Provide the (x, y) coordinate of the cell's center where the given text is located.  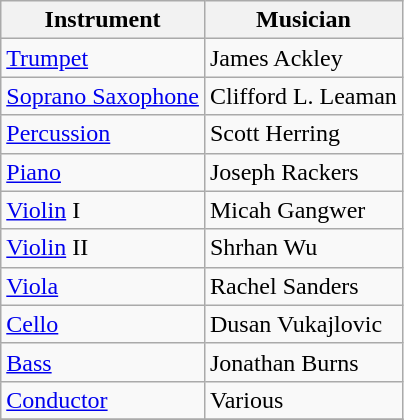
Percussion (103, 134)
Soprano Saxophone (103, 96)
Violin I (103, 210)
Micah Gangwer (303, 210)
Various (303, 400)
Viola (103, 286)
Bass (103, 362)
Scott Herring (303, 134)
Violin II (103, 248)
James Ackley (303, 58)
Piano (103, 172)
Rachel Sanders (303, 286)
Instrument (103, 20)
Shrhan Wu (303, 248)
Jonathan Burns (303, 362)
Trumpet (103, 58)
Clifford L. Leaman (303, 96)
Conductor (103, 400)
Joseph Rackers (303, 172)
Musician (303, 20)
Cello (103, 324)
Dusan Vukajlovic (303, 324)
